Extract the [X, Y] coordinate from the center of the cell holding the provided text.  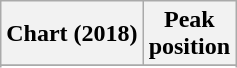
Peak position [189, 34]
Chart (2018) [72, 34]
